Return [X, Y] of the center of cell containing provided text 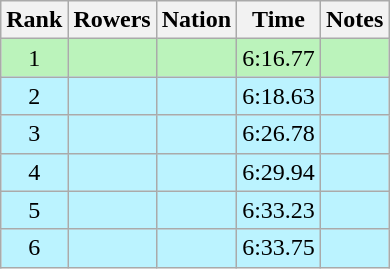
6:29.94 [279, 172]
Time [279, 20]
3 [34, 134]
5 [34, 210]
6:33.75 [279, 248]
6:18.63 [279, 96]
6:16.77 [279, 58]
6 [34, 248]
Nation [196, 20]
Notes [354, 20]
Rowers [112, 20]
2 [34, 96]
6:26.78 [279, 134]
1 [34, 58]
6:33.23 [279, 210]
Rank [34, 20]
4 [34, 172]
